For the text-containing cell, return its midpoint in (x, y) coordinate format. 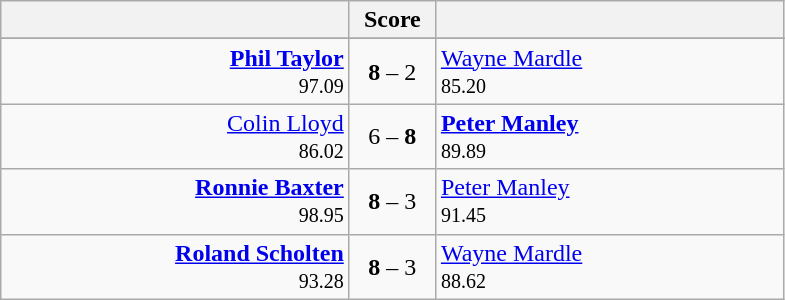
Phil Taylor 97.09 (176, 72)
6 – 8 (392, 136)
8 – 2 (392, 72)
Peter Manley 89.89 (610, 136)
Peter Manley 91.45 (610, 202)
Colin Lloyd 86.02 (176, 136)
Roland Scholten 93.28 (176, 266)
Score (392, 20)
Wayne Mardle 88.62 (610, 266)
Ronnie Baxter 98.95 (176, 202)
Wayne Mardle 85.20 (610, 72)
